Extract the (X, Y) coordinate from the center of the cell holding the provided text.  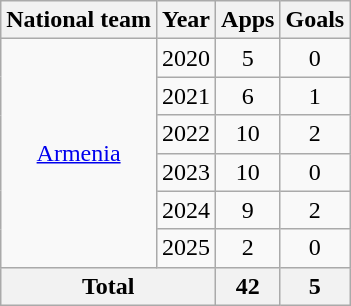
Total (108, 286)
Year (186, 20)
9 (248, 210)
Apps (248, 20)
Goals (315, 20)
2020 (186, 58)
2024 (186, 210)
1 (315, 96)
2022 (186, 134)
National team (79, 20)
42 (248, 286)
2023 (186, 172)
6 (248, 96)
2025 (186, 248)
Armenia (79, 153)
2021 (186, 96)
